Scan for the cell matching the given text and deliver its (X, Y) coordinate at center. 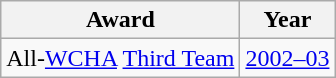
2002–03 (288, 58)
Award (120, 20)
All-WCHA Third Team (120, 58)
Year (288, 20)
